Determine the (X, Y) coordinate at the center of the cell enclosing the given text.  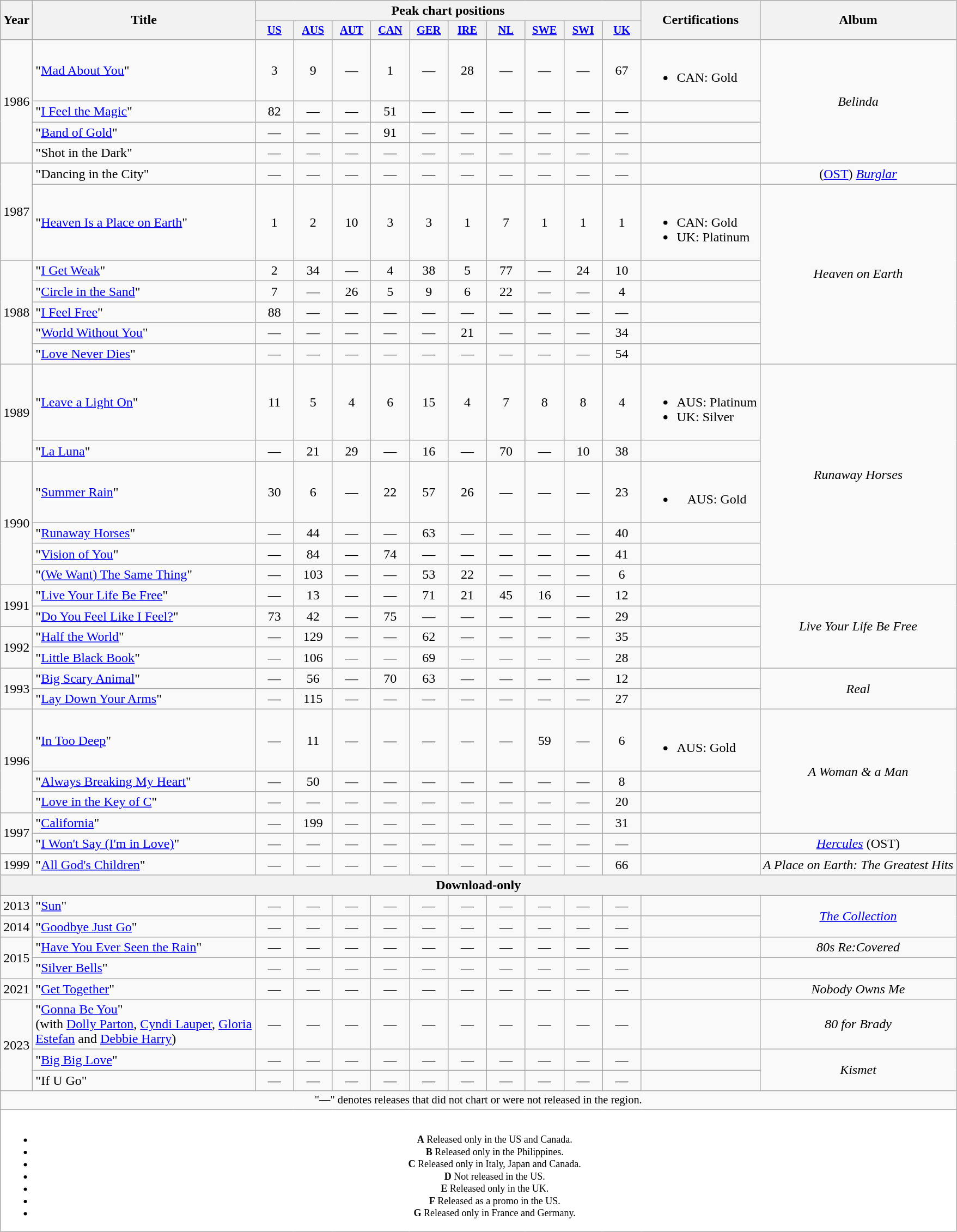
Download-only (478, 885)
24 (583, 271)
"Get Together" (144, 989)
IRE (467, 31)
(OST) Burglar (858, 174)
"Half the World" (144, 637)
84 (313, 554)
UK (622, 31)
82 (275, 112)
67 (622, 70)
20 (622, 802)
"Always Breaking My Heart" (144, 781)
"Runaway Horses" (144, 533)
"Big Big Love" (144, 1060)
1999 (16, 864)
106 (313, 658)
41 (622, 554)
A Place on Earth: The Greatest Hits (858, 864)
129 (313, 637)
1997 (16, 833)
Runaway Horses (858, 474)
74 (390, 554)
"Mad About You" (144, 70)
"Have You Ever Seen the Rain" (144, 947)
Peak chart positions (448, 11)
A Woman & a Man (858, 772)
The Collection (858, 916)
"In Too Deep" (144, 740)
"World Without You" (144, 333)
Year (16, 20)
75 (390, 616)
30 (275, 491)
44 (313, 533)
"Sun" (144, 906)
GER (429, 31)
1996 (16, 761)
"(We Want) The Same Thing" (144, 574)
73 (275, 616)
Kismet (858, 1070)
"Vision of You" (144, 554)
42 (313, 616)
50 (313, 781)
"Goodbye Just Go" (144, 926)
59 (545, 740)
Heaven on Earth (858, 274)
71 (429, 596)
AUT (352, 31)
"Silver Bells" (144, 968)
115 (313, 699)
1986 (16, 101)
"Lay Down Your Arms" (144, 699)
"I Feel Free" (144, 312)
"La Luna" (144, 451)
"Big Scary Animal" (144, 678)
Belinda (858, 101)
2015 (16, 957)
"Heaven Is a Place on Earth" (144, 222)
"Circle in the Sand" (144, 292)
35 (622, 637)
"I Get Weak" (144, 271)
2023 (16, 1045)
15 (429, 402)
1992 (16, 647)
"Band of Gold" (144, 132)
CAN (390, 31)
91 (390, 132)
80s Re:Covered (858, 947)
40 (622, 533)
Live Your Life Be Free (858, 627)
CAN: GoldUK: Platinum (700, 222)
"If U Go" (144, 1081)
1990 (16, 523)
"Gonna Be You"(with Dolly Parton, Cyndi Lauper, Gloria Estefan and Debbie Harry) (144, 1024)
CAN: Gold (700, 70)
88 (275, 312)
1993 (16, 689)
45 (505, 596)
103 (313, 574)
54 (622, 354)
23 (622, 491)
"Summer Rain" (144, 491)
US (275, 31)
2013 (16, 906)
1991 (16, 606)
Album (858, 20)
NL (505, 31)
"Dancing in the City" (144, 174)
62 (429, 637)
53 (429, 574)
77 (505, 271)
1987 (16, 212)
57 (429, 491)
56 (313, 678)
80 for Brady (858, 1024)
69 (429, 658)
"Shot in the Dark" (144, 153)
SWE (545, 31)
"I Won't Say (I'm in Love)" (144, 843)
66 (622, 864)
Nobody Owns Me (858, 989)
Title (144, 20)
"Love Never Dies" (144, 354)
"California" (144, 823)
SWI (583, 31)
199 (313, 823)
"Leave a Light On" (144, 402)
"I Feel the Magic" (144, 112)
2014 (16, 926)
Certifications (700, 20)
13 (313, 596)
"Do You Feel Like I Feel?" (144, 616)
31 (622, 823)
"—" denotes releases that did not chart or were not released in the region. (478, 1100)
AUS (313, 31)
1988 (16, 312)
"Live Your Life Be Free" (144, 596)
Hercules (OST) (858, 843)
AUS: PlatinumUK: Silver (700, 402)
"Little Black Book" (144, 658)
51 (390, 112)
"Love in the Key of C" (144, 802)
Real (858, 689)
2021 (16, 989)
"All God's Children" (144, 864)
27 (622, 699)
1989 (16, 412)
